Search for the cell housing the specified text and yield its (X, Y) center coordinate. 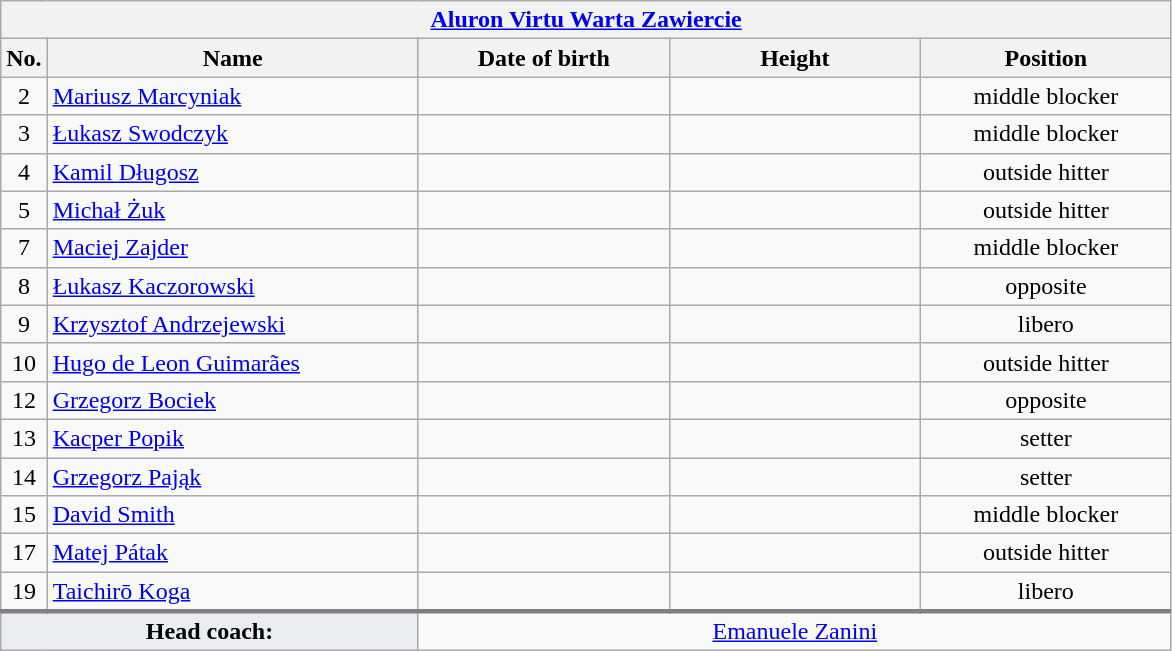
Head coach: (210, 631)
3 (24, 134)
8 (24, 286)
Position (1046, 58)
Kamil Długosz (232, 172)
Mariusz Marcyniak (232, 96)
Name (232, 58)
No. (24, 58)
15 (24, 515)
Maciej Zajder (232, 248)
4 (24, 172)
Matej Pátak (232, 553)
Hugo de Leon Guimarães (232, 362)
Michał Żuk (232, 210)
Emanuele Zanini (794, 631)
Łukasz Kaczorowski (232, 286)
14 (24, 477)
Krzysztof Andrzejewski (232, 324)
Height (794, 58)
Date of birth (544, 58)
Aluron Virtu Warta Zawiercie (586, 20)
Taichirō Koga (232, 592)
5 (24, 210)
2 (24, 96)
Łukasz Swodczyk (232, 134)
13 (24, 438)
9 (24, 324)
19 (24, 592)
Grzegorz Bociek (232, 400)
17 (24, 553)
Kacper Popik (232, 438)
7 (24, 248)
Grzegorz Pająk (232, 477)
10 (24, 362)
David Smith (232, 515)
12 (24, 400)
